Locate the cell with the specified text and output its [X, Y] center coordinate. 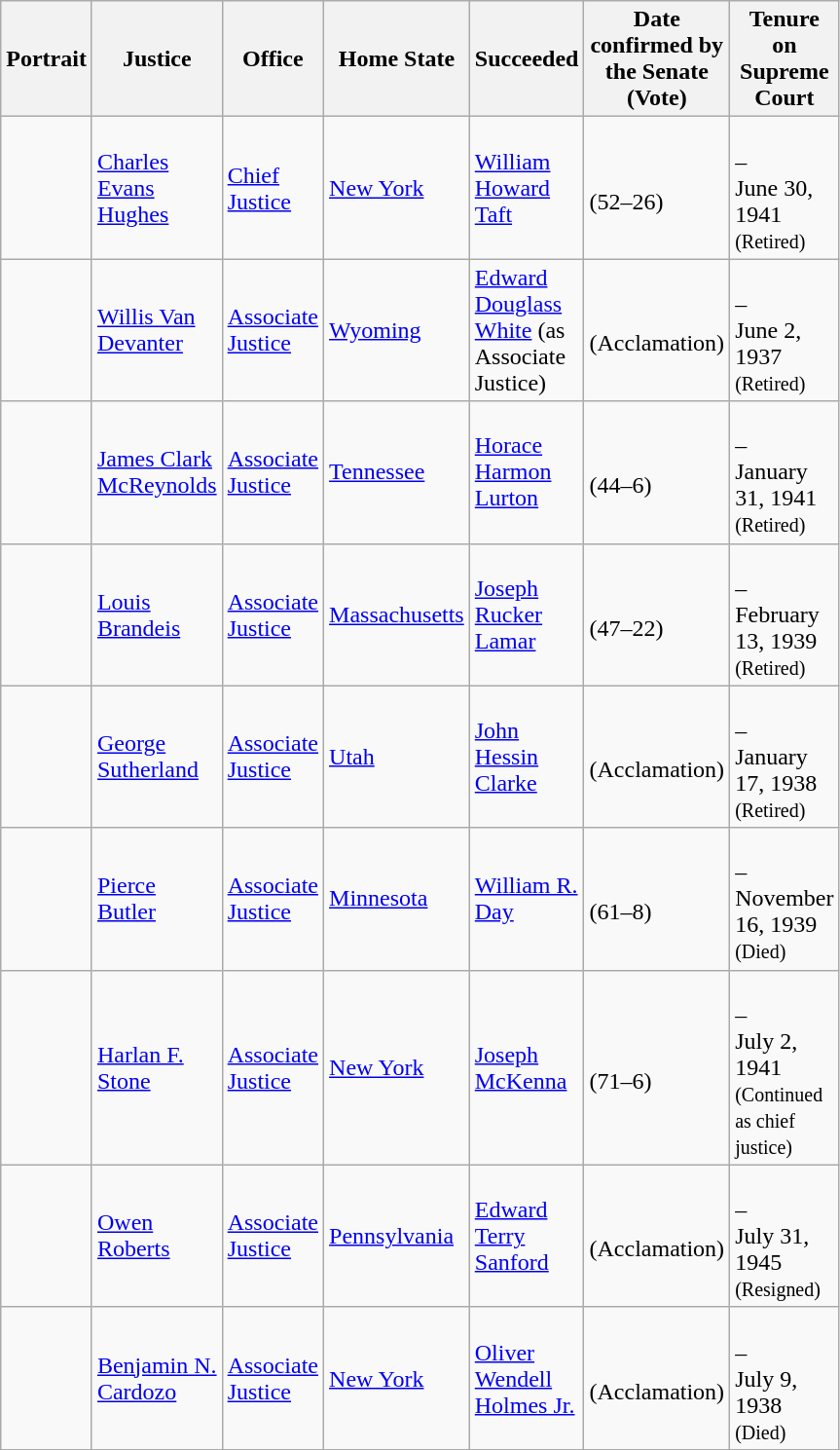
Justice [157, 58]
–June 30, 1941(Retired) [785, 188]
–November 16, 1939(Died) [785, 899]
Joseph Rucker Lamar [527, 614]
Succeeded [527, 58]
–January 17, 1938(Retired) [785, 757]
–June 2, 1937(Retired) [785, 330]
Charles Evans Hughes [157, 188]
Home State [397, 58]
Owen Roberts [157, 1236]
(61–8) [657, 899]
Joseph McKenna [527, 1067]
James Clark McReynolds [157, 472]
Horace Harmon Lurton [527, 472]
(52–26) [657, 188]
John Hessin Clarke [527, 757]
Wyoming [397, 330]
Oliver Wendell Holmes Jr. [527, 1378]
Tenure on Supreme Court [785, 58]
Chief Justice [273, 188]
William R. Day [527, 899]
Benjamin N. Cardozo [157, 1378]
Pierce Butler [157, 899]
William Howard Taft [527, 188]
–July 2, 1941(Continued as chief justice) [785, 1067]
Pennsylvania [397, 1236]
(71–6) [657, 1067]
–July 31, 1945(Resigned) [785, 1236]
Edward Terry Sanford [527, 1236]
(44–6) [657, 472]
Willis Van Devanter [157, 330]
Office [273, 58]
Harlan F. Stone [157, 1067]
Minnesota [397, 899]
Date confirmed by the Senate(Vote) [657, 58]
Tennessee [397, 472]
–July 9, 1938(Died) [785, 1378]
Portrait [47, 58]
George Sutherland [157, 757]
–February 13, 1939(Retired) [785, 614]
–January 31, 1941(Retired) [785, 472]
Edward Douglass White (as Associate Justice) [527, 330]
Louis Brandeis [157, 614]
Massachusetts [397, 614]
Utah [397, 757]
(47–22) [657, 614]
